Pinpoint the cell where the given text exists, returning its [X, Y] midpoint coordinate. 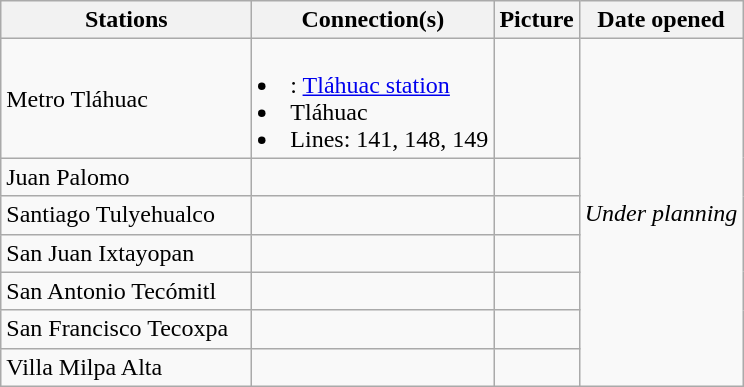
Under planning [661, 212]
Date opened [661, 20]
Picture [536, 20]
Metro Tláhuac [126, 98]
San Francisco Tecoxpa [126, 329]
San Juan Ixtayopan [126, 253]
Juan Palomo [126, 177]
San Antonio Tecómitl [126, 291]
Santiago Tulyehualco [126, 215]
Connection(s) [373, 20]
Villa Milpa Alta [126, 367]
Stations [126, 20]
: Tláhuac station Tláhuac Lines: 141, 148, 149 [373, 98]
